Find where the given text appears and provide that cell's center as [X, Y] coordinate. 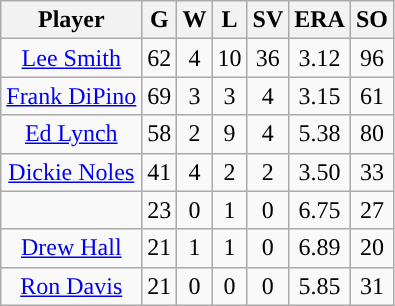
3.15 [320, 96]
23 [160, 210]
SV [268, 20]
69 [160, 96]
SO [372, 20]
5.38 [320, 134]
61 [372, 96]
Frank DiPino [72, 96]
Ed Lynch [72, 134]
Drew Hall [72, 248]
Ron Davis [72, 286]
W [194, 20]
36 [268, 58]
3.50 [320, 172]
31 [372, 286]
58 [160, 134]
5.85 [320, 286]
ERA [320, 20]
Lee Smith [72, 58]
62 [160, 58]
L [230, 20]
6.75 [320, 210]
Dickie Noles [72, 172]
20 [372, 248]
80 [372, 134]
10 [230, 58]
G [160, 20]
33 [372, 172]
3.12 [320, 58]
27 [372, 210]
41 [160, 172]
96 [372, 58]
9 [230, 134]
Player [72, 20]
6.89 [320, 248]
